Locate the cell with the specified text and output its (x, y) center coordinate. 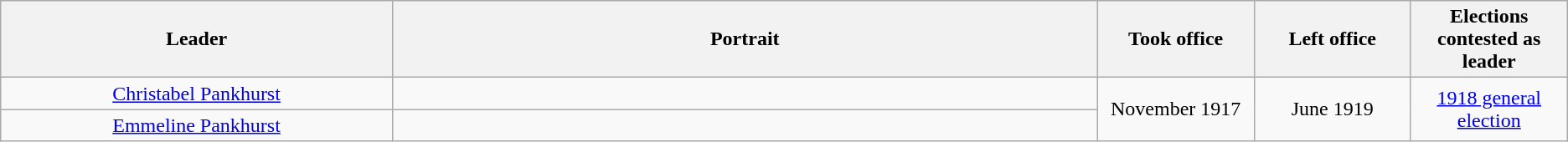
November 1917 (1176, 109)
Christabel Pankhurst (197, 94)
Emmeline Pankhurst (197, 125)
Elections contested as leader (1489, 39)
Took office (1176, 39)
June 1919 (1332, 109)
Left office (1332, 39)
Portrait (745, 39)
1918 general election (1489, 109)
Leader (197, 39)
